Find where the given text appears and provide that cell's center as [x, y] coordinate. 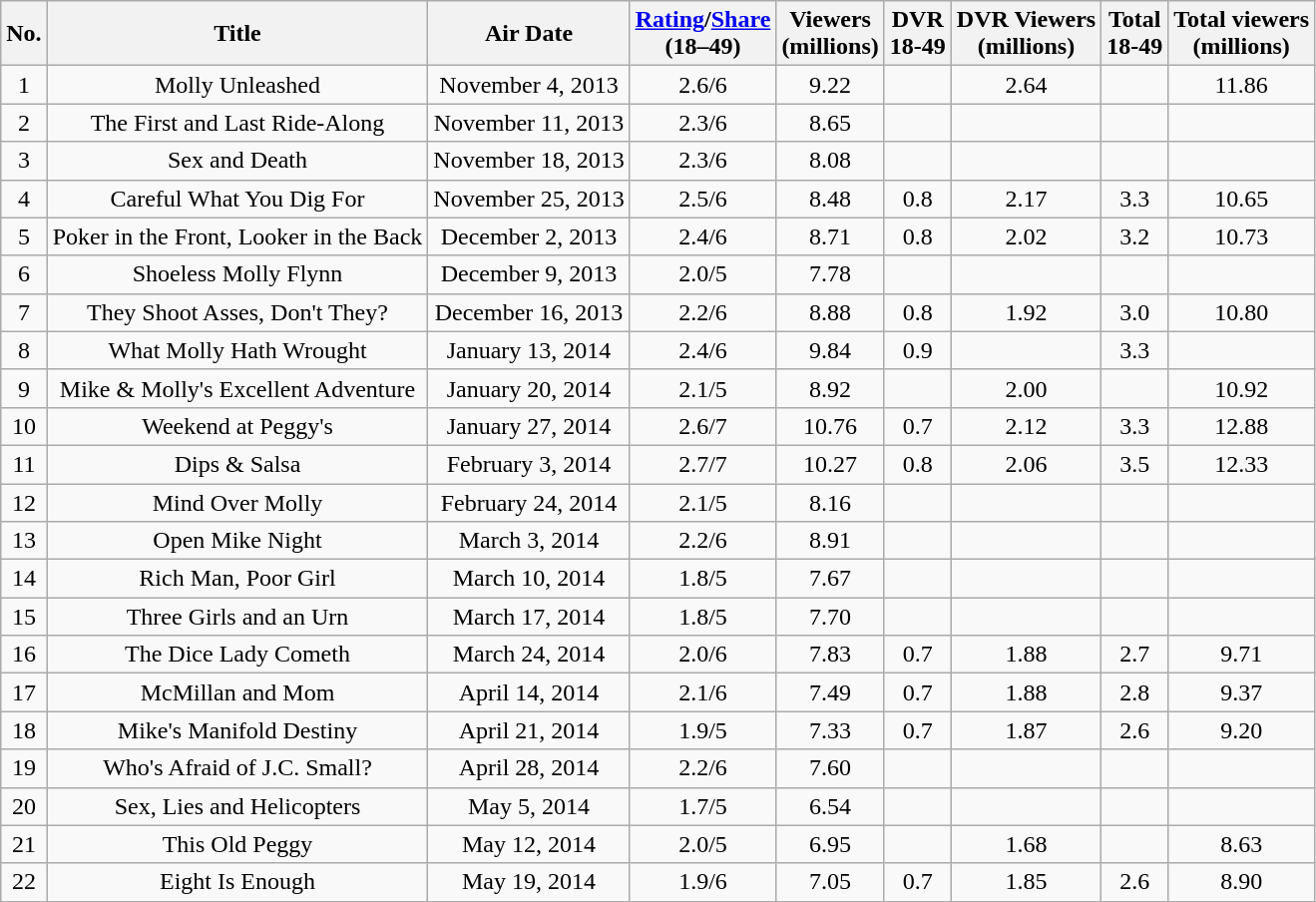
10.92 [1241, 388]
2.7/7 [702, 464]
2.8 [1135, 692]
May 19, 2014 [529, 882]
11 [24, 464]
10.65 [1241, 199]
10.27 [830, 464]
2.17 [1026, 199]
April 14, 2014 [529, 692]
8.16 [830, 502]
They Shoot Asses, Don't They? [237, 312]
15 [24, 617]
December 16, 2013 [529, 312]
17 [24, 692]
1.85 [1026, 882]
9.22 [830, 85]
McMillan and Mom [237, 692]
November 25, 2013 [529, 199]
Careful What You Dig For [237, 199]
2.00 [1026, 388]
January 13, 2014 [529, 350]
No. [24, 34]
March 24, 2014 [529, 655]
The First and Last Ride-Along [237, 123]
Rating/Share(18–49) [702, 34]
Rich Man, Poor Girl [237, 579]
Mike & Molly's Excellent Adventure [237, 388]
Sex, Lies and Helicopters [237, 806]
18 [24, 730]
4 [24, 199]
6.54 [830, 806]
January 27, 2014 [529, 426]
20 [24, 806]
Shoeless Molly Flynn [237, 274]
3.2 [1135, 236]
February 3, 2014 [529, 464]
December 2, 2013 [529, 236]
March 17, 2014 [529, 617]
7.05 [830, 882]
9.20 [1241, 730]
12.88 [1241, 426]
10.80 [1241, 312]
7.49 [830, 692]
Total viewers(millions) [1241, 34]
7.70 [830, 617]
What Molly Hath Wrought [237, 350]
16 [24, 655]
2.0/6 [702, 655]
The Dice Lady Cometh [237, 655]
DVR Viewers(millions) [1026, 34]
Poker in the Front, Looker in the Back [237, 236]
8.63 [1241, 844]
2.64 [1026, 85]
2.12 [1026, 426]
8 [24, 350]
May 12, 2014 [529, 844]
2.7 [1135, 655]
2.5/6 [702, 199]
8.92 [830, 388]
10.73 [1241, 236]
6 [24, 274]
2.02 [1026, 236]
7.60 [830, 768]
3.5 [1135, 464]
1.87 [1026, 730]
1 [24, 85]
Open Mike Night [237, 541]
Dips & Salsa [237, 464]
2.6/7 [702, 426]
December 9, 2013 [529, 274]
Sex and Death [237, 161]
21 [24, 844]
7 [24, 312]
9 [24, 388]
November 4, 2013 [529, 85]
22 [24, 882]
14 [24, 579]
Weekend at Peggy's [237, 426]
March 10, 2014 [529, 579]
1.7/5 [702, 806]
5 [24, 236]
2.1/6 [702, 692]
8.88 [830, 312]
2.6/6 [702, 85]
11.86 [1241, 85]
February 24, 2014 [529, 502]
0.9 [918, 350]
Eight Is Enough [237, 882]
9.71 [1241, 655]
7.33 [830, 730]
12.33 [1241, 464]
2.06 [1026, 464]
Three Girls and an Urn [237, 617]
2 [24, 123]
1.9/5 [702, 730]
8.48 [830, 199]
8.90 [1241, 882]
April 28, 2014 [529, 768]
1.68 [1026, 844]
Air Date [529, 34]
10 [24, 426]
Who's Afraid of J.C. Small? [237, 768]
8.91 [830, 541]
3.0 [1135, 312]
13 [24, 541]
This Old Peggy [237, 844]
8.08 [830, 161]
7.83 [830, 655]
Total18-49 [1135, 34]
9.37 [1241, 692]
6.95 [830, 844]
7.67 [830, 579]
12 [24, 502]
Molly Unleashed [237, 85]
1.9/6 [702, 882]
8.71 [830, 236]
8.65 [830, 123]
3 [24, 161]
Title [237, 34]
March 3, 2014 [529, 541]
April 21, 2014 [529, 730]
November 11, 2013 [529, 123]
9.84 [830, 350]
Viewers(millions) [830, 34]
10.76 [830, 426]
Mike's Manifold Destiny [237, 730]
7.78 [830, 274]
May 5, 2014 [529, 806]
19 [24, 768]
1.92 [1026, 312]
November 18, 2013 [529, 161]
Mind Over Molly [237, 502]
January 20, 2014 [529, 388]
DVR18-49 [918, 34]
